Return the (x, y) coordinate for the center point of the cell that contains the specified text.  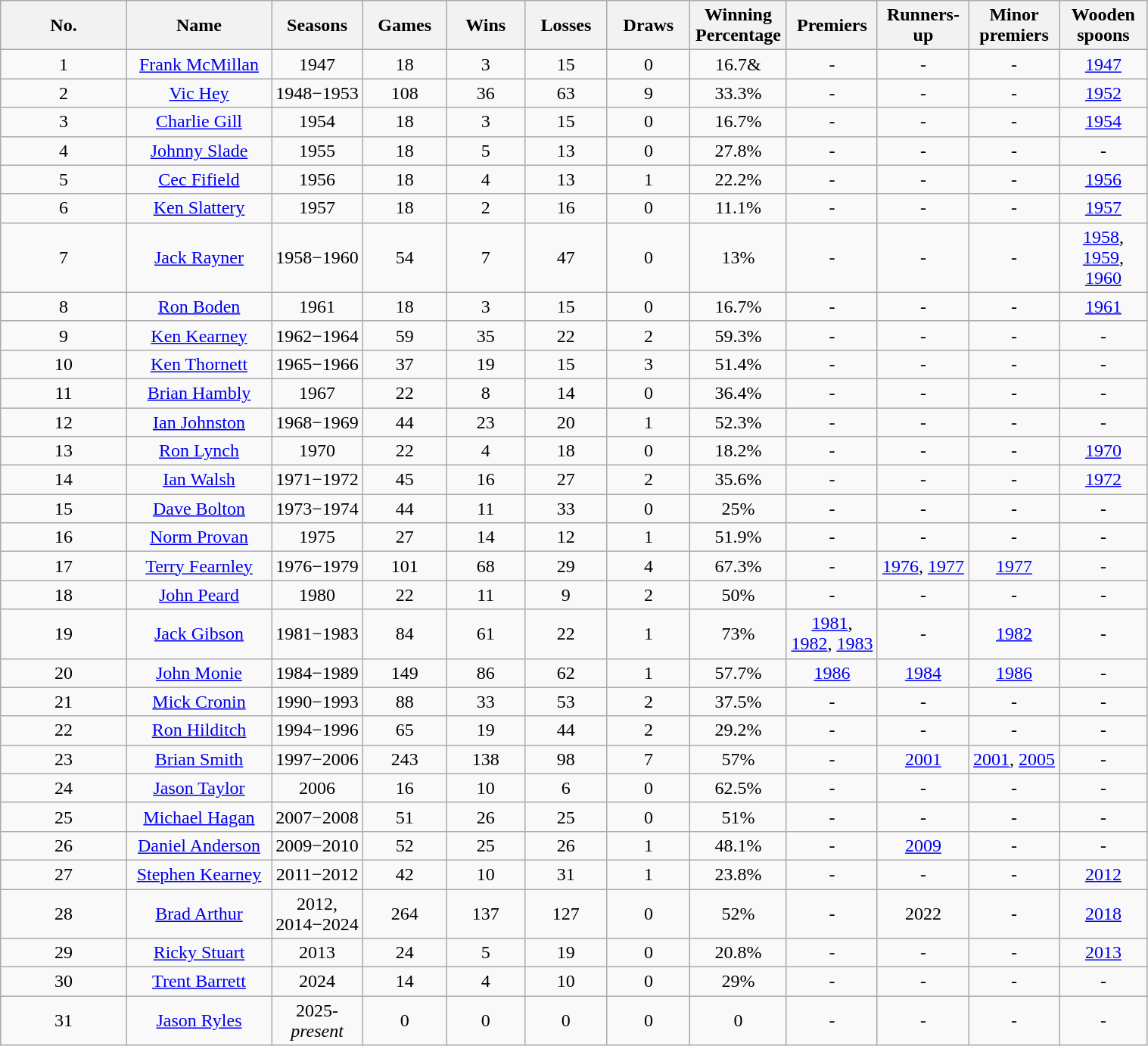
13% (738, 257)
52 (404, 845)
86 (486, 673)
1973−1974 (318, 509)
62 (566, 673)
1984−1989 (318, 673)
57.7% (738, 673)
Brian Smith (199, 759)
138 (486, 759)
52% (738, 913)
1984 (923, 673)
1955 (318, 151)
Terry Fearnley (199, 566)
1997−2006 (318, 759)
2001, 2005 (1014, 759)
1980 (318, 595)
243 (404, 759)
Jason Taylor (199, 788)
Frank McMillan (199, 64)
Losses (566, 26)
1994−1996 (318, 730)
22.2% (738, 179)
Ian Johnston (199, 422)
Games (404, 26)
18.2% (738, 451)
Wins (486, 26)
35 (486, 335)
1971−1972 (318, 480)
Draws (648, 26)
2025-present (318, 1020)
Wooden spoons (1103, 26)
137 (486, 913)
2022 (923, 913)
Brian Hambly (199, 393)
Norm Provan (199, 537)
Stephen Kearney (199, 874)
Jason Ryles (199, 1020)
John Peard (199, 595)
Trent Barrett (199, 982)
59 (404, 335)
2012, 2014−2024 (318, 913)
1981−1983 (318, 634)
51.9% (738, 537)
68 (486, 566)
57% (738, 759)
88 (404, 702)
53 (566, 702)
1972 (1103, 480)
1977 (1014, 566)
108 (404, 93)
Ron Hilditch (199, 730)
Johnny Slade (199, 151)
25% (738, 509)
Ken Kearney (199, 335)
1968−1969 (318, 422)
1965−1966 (318, 364)
1967 (318, 393)
2009 (923, 845)
21 (64, 702)
Ron Lynch (199, 451)
John Monie (199, 673)
264 (404, 913)
47 (566, 257)
20.8% (738, 953)
Ian Walsh (199, 480)
1981, 1982, 1983 (832, 634)
Ken Slattery (199, 208)
61 (486, 634)
Dave Bolton (199, 509)
73% (738, 634)
Michael Hagan (199, 817)
1976, 1977 (923, 566)
Ron Boden (199, 307)
51.4% (738, 364)
48.1% (738, 845)
Daniel Anderson (199, 845)
52.3% (738, 422)
30 (64, 982)
Minor premiers (1014, 26)
1982 (1014, 634)
1975 (318, 537)
2024 (318, 982)
1952 (1103, 93)
27.8% (738, 151)
2001 (923, 759)
1990−1993 (318, 702)
29.2% (738, 730)
2011−2012 (318, 874)
Vic Hey (199, 93)
36 (486, 93)
2009−2010 (318, 845)
51 (404, 817)
Winning Percentage (738, 26)
35.6% (738, 480)
84 (404, 634)
50% (738, 595)
Name (199, 26)
59.3% (738, 335)
2012 (1103, 874)
Ken Thornett (199, 364)
54 (404, 257)
45 (404, 480)
16.7& (738, 64)
23.8% (738, 874)
37 (404, 364)
42 (404, 874)
65 (404, 730)
Premiers (832, 26)
Mick Cronin (199, 702)
2018 (1103, 913)
Brad Arthur (199, 913)
Charlie Gill (199, 122)
Seasons (318, 26)
1958, 1959, 1960 (1103, 257)
2006 (318, 788)
33.3% (738, 93)
11.1% (738, 208)
No. (64, 26)
Jack Gibson (199, 634)
101 (404, 566)
98 (566, 759)
1948−1953 (318, 93)
29% (738, 982)
67.3% (738, 566)
1976−1979 (318, 566)
17 (64, 566)
149 (404, 673)
Cec Fifield (199, 179)
Jack Rayner (199, 257)
127 (566, 913)
28 (64, 913)
37.5% (738, 702)
1962−1964 (318, 335)
Ricky Stuart (199, 953)
51% (738, 817)
1958−1960 (318, 257)
63 (566, 93)
Runners-up (923, 26)
2007−2008 (318, 817)
62.5% (738, 788)
36.4% (738, 393)
